Pinpoint the cell where the given text exists, returning its (x, y) midpoint coordinate. 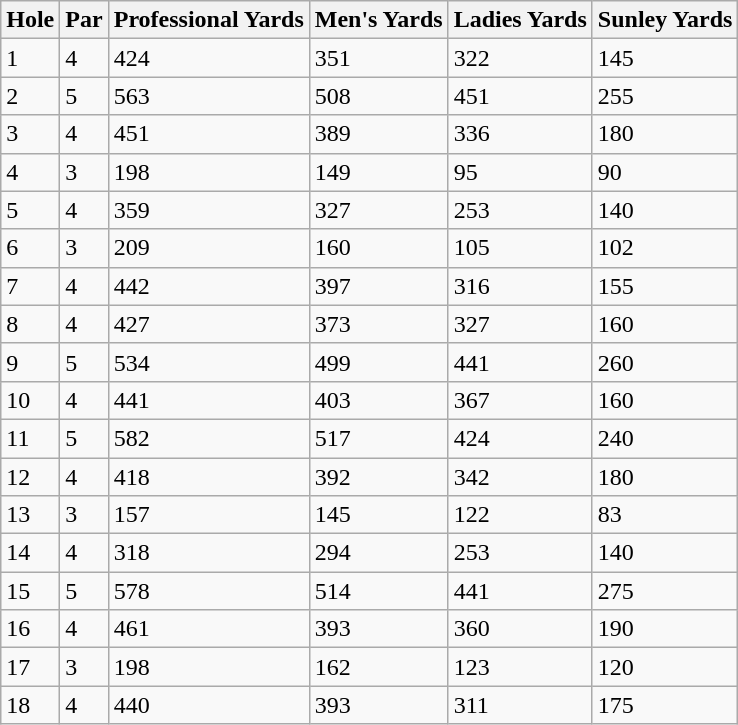
90 (665, 172)
9 (30, 362)
15 (30, 591)
1 (30, 58)
322 (520, 58)
578 (208, 591)
360 (520, 629)
11 (30, 438)
Sunley Yards (665, 20)
403 (378, 400)
255 (665, 96)
318 (208, 553)
508 (378, 96)
336 (520, 134)
Ladies Yards (520, 20)
514 (378, 591)
389 (378, 134)
316 (520, 286)
155 (665, 286)
260 (665, 362)
83 (665, 515)
311 (520, 705)
95 (520, 172)
157 (208, 515)
8 (30, 324)
Hole (30, 20)
17 (30, 667)
Par (84, 20)
162 (378, 667)
18 (30, 705)
275 (665, 591)
373 (378, 324)
120 (665, 667)
102 (665, 248)
190 (665, 629)
359 (208, 210)
342 (520, 477)
461 (208, 629)
367 (520, 400)
10 (30, 400)
16 (30, 629)
209 (208, 248)
175 (665, 705)
563 (208, 96)
149 (378, 172)
2 (30, 96)
6 (30, 248)
442 (208, 286)
499 (378, 362)
7 (30, 286)
Men's Yards (378, 20)
517 (378, 438)
Professional Yards (208, 20)
351 (378, 58)
240 (665, 438)
122 (520, 515)
397 (378, 286)
14 (30, 553)
392 (378, 477)
123 (520, 667)
294 (378, 553)
13 (30, 515)
12 (30, 477)
534 (208, 362)
427 (208, 324)
418 (208, 477)
105 (520, 248)
582 (208, 438)
440 (208, 705)
